Scan for the cell matching the given text and deliver its [X, Y] coordinate at center. 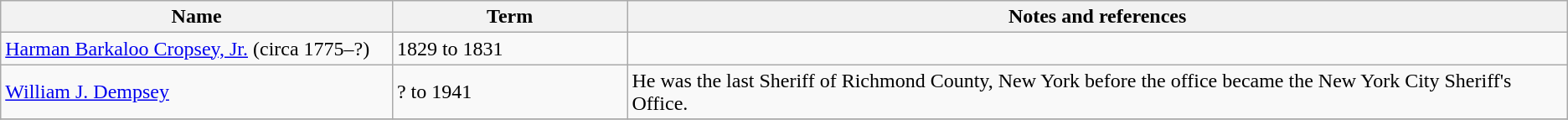
Harman Barkaloo Cropsey, Jr. (circa 1775–?) [197, 49]
William J. Dempsey [197, 92]
? to 1941 [509, 92]
He was the last Sheriff of Richmond County, New York before the office became the New York City Sheriff's Office. [1097, 92]
1829 to 1831 [509, 49]
Name [197, 17]
Term [509, 17]
Notes and references [1097, 17]
